Return the (X, Y) coordinate for the center point of the cell that contains the specified text.  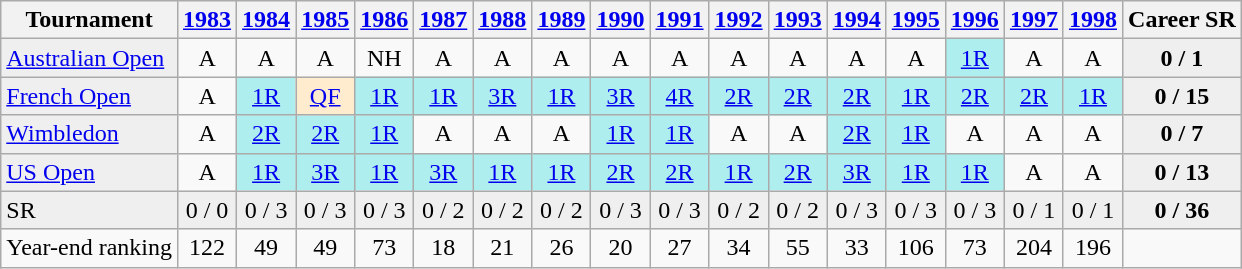
NH (384, 58)
196 (1092, 248)
1990 (620, 20)
1988 (502, 20)
33 (856, 248)
1992 (738, 20)
1983 (208, 20)
1987 (444, 20)
106 (916, 248)
0 / 15 (1182, 96)
1986 (384, 20)
21 (502, 248)
Tournament (90, 20)
18 (444, 248)
1989 (562, 20)
26 (562, 248)
34 (738, 248)
1984 (266, 20)
US Open (90, 172)
27 (680, 248)
1995 (916, 20)
Wimbledon (90, 134)
1994 (856, 20)
1993 (798, 20)
20 (620, 248)
0 / 0 (208, 210)
0 / 7 (1182, 134)
1996 (974, 20)
Australian Open (90, 58)
0 / 13 (1182, 172)
1991 (680, 20)
4R (680, 96)
204 (1034, 248)
Career SR (1182, 20)
55 (798, 248)
1985 (326, 20)
Year-end ranking (90, 248)
French Open (90, 96)
SR (90, 210)
0 / 36 (1182, 210)
122 (208, 248)
1998 (1092, 20)
QF (326, 96)
1997 (1034, 20)
